From the cell containing the given text, extract its center point as [x, y] coordinate. 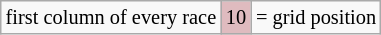
10 [236, 17]
= grid position [316, 17]
first column of every race [111, 17]
